Identify which cell holds the provided text, then report its (X, Y) central coordinate. 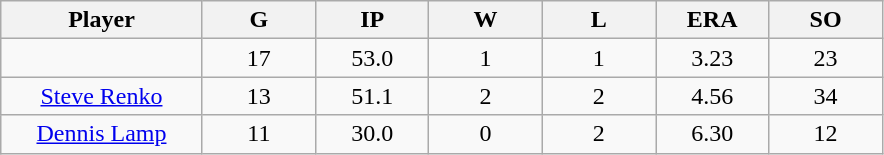
ERA (712, 20)
34 (826, 96)
Steve Renko (102, 96)
Player (102, 20)
4.56 (712, 96)
L (598, 20)
13 (258, 96)
3.23 (712, 58)
IP (372, 20)
G (258, 20)
12 (826, 134)
17 (258, 58)
51.1 (372, 96)
W (486, 20)
53.0 (372, 58)
SO (826, 20)
Dennis Lamp (102, 134)
0 (486, 134)
23 (826, 58)
11 (258, 134)
6.30 (712, 134)
30.0 (372, 134)
